Determine the [X, Y] coordinate at the center of the cell enclosing the given text.  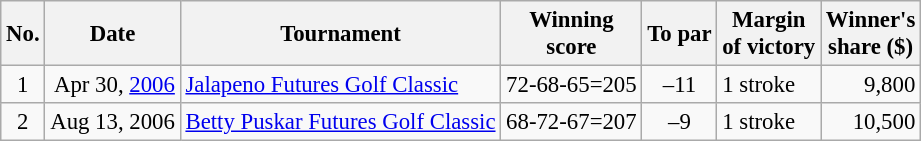
Winningscore [572, 34]
To par [680, 34]
68-72-67=207 [572, 122]
Betty Puskar Futures Golf Classic [340, 122]
10,500 [871, 122]
Apr 30, 2006 [112, 85]
Date [112, 34]
No. [23, 34]
Tournament [340, 34]
Winner'sshare ($) [871, 34]
1 [23, 85]
Aug 13, 2006 [112, 122]
72-68-65=205 [572, 85]
Marginof victory [769, 34]
9,800 [871, 85]
Jalapeno Futures Golf Classic [340, 85]
–11 [680, 85]
2 [23, 122]
–9 [680, 122]
